Search for the cell housing the specified text and yield its (x, y) center coordinate. 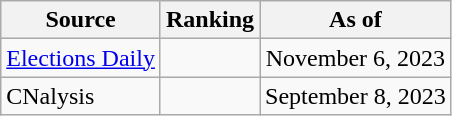
As of (356, 20)
Ranking (210, 20)
September 8, 2023 (356, 96)
November 6, 2023 (356, 58)
CNalysis (81, 96)
Elections Daily (81, 58)
Source (81, 20)
